Scan for the cell matching the given text and deliver its [x, y] coordinate at center. 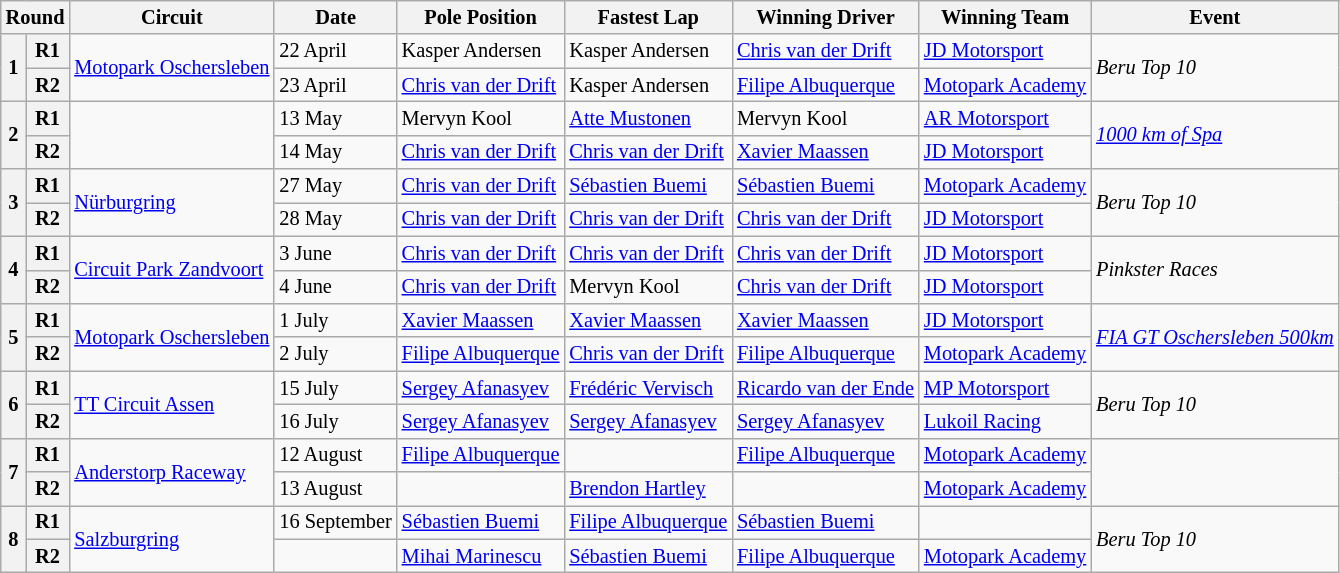
Ricardo van der Ende [826, 388]
1000 km of Spa [1214, 134]
Lukoil Racing [1005, 421]
2 [14, 134]
28 May [335, 219]
5 [14, 336]
7 [14, 472]
Nürburgring [172, 202]
22 April [335, 51]
Pinkster Races [1214, 270]
Anderstorp Raceway [172, 472]
3 June [335, 253]
3 [14, 202]
Event [1214, 17]
Circuit Park Zandvoort [172, 270]
Fastest Lap [648, 17]
13 May [335, 118]
15 July [335, 388]
Atte Mustonen [648, 118]
27 May [335, 186]
AR Motorsport [1005, 118]
Winning Team [1005, 17]
4 [14, 270]
Brendon Hartley [648, 489]
Mihai Marinescu [481, 556]
12 August [335, 455]
1 [14, 68]
TT Circuit Assen [172, 404]
8 [14, 538]
23 April [335, 85]
Circuit [172, 17]
14 May [335, 152]
6 [14, 404]
2 July [335, 354]
4 June [335, 287]
FIA GT Oschersleben 500km [1214, 336]
13 August [335, 489]
Frédéric Vervisch [648, 388]
Salzburgring [172, 538]
16 September [335, 522]
Date [335, 17]
Winning Driver [826, 17]
Pole Position [481, 17]
Round [36, 17]
MP Motorsport [1005, 388]
16 July [335, 421]
1 July [335, 320]
